Locate the cell with the specified text and output its (x, y) center coordinate. 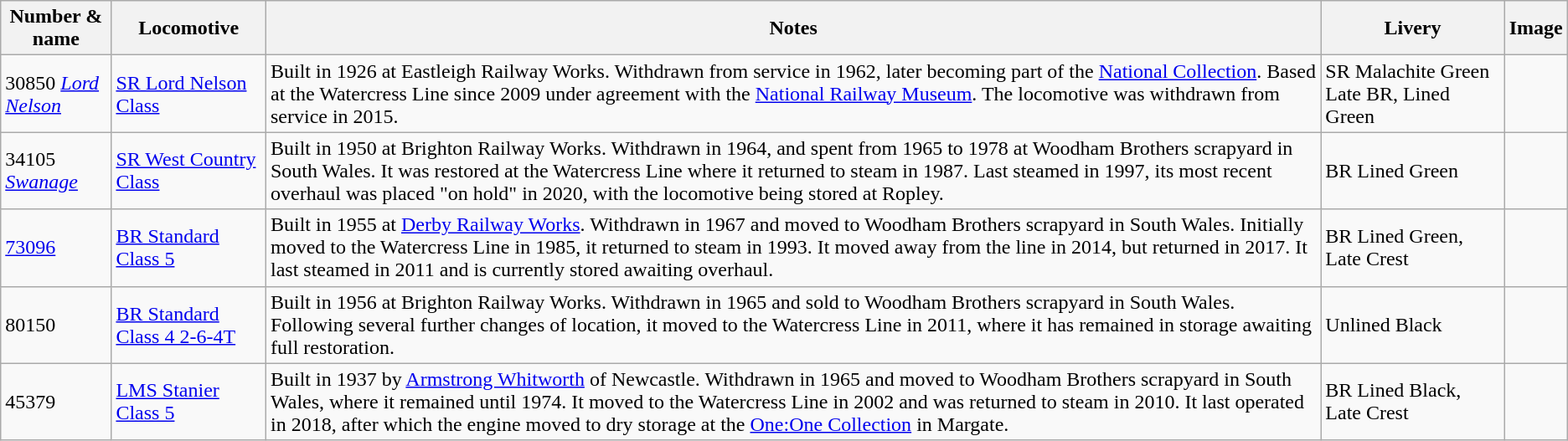
SR Malachite Green Late BR, Lined Green (1412, 94)
SR Lord Nelson Class (189, 94)
80150 (56, 325)
Image (1536, 28)
LMS Stanier Class 5 (189, 402)
34105 Swanage (56, 171)
Unlined Black (1412, 325)
BR Lined Green (1412, 171)
BR Lined Black, Late Crest (1412, 402)
45379 (56, 402)
Livery (1412, 28)
73096 (56, 248)
Locomotive (189, 28)
SR West Country Class (189, 171)
BR Standard Class 4 2-6-4T (189, 325)
BR Standard Class 5 (189, 248)
Notes (792, 28)
Number & name (56, 28)
30850 Lord Nelson (56, 94)
BR Lined Green, Late Crest (1412, 248)
